Scan for the cell matching the given text and deliver its [X, Y] coordinate at center. 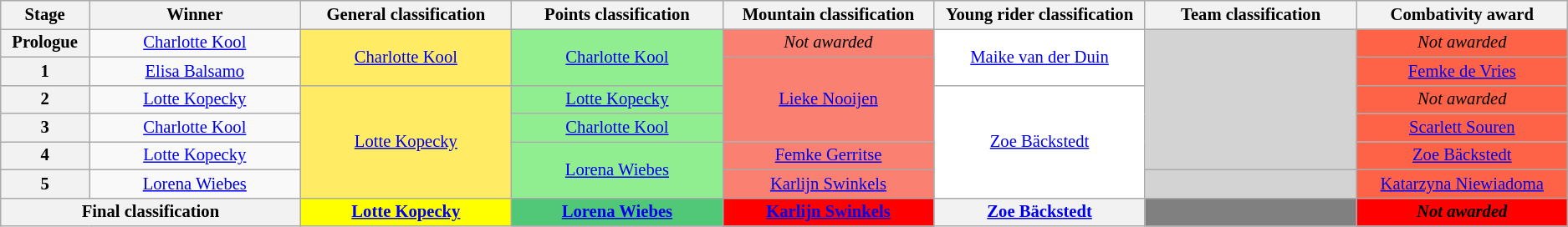
Femke de Vries [1462, 71]
Combativity award [1462, 14]
1 [45, 71]
General classification [406, 14]
Femke Gerritse [828, 155]
Team classification [1251, 14]
3 [45, 128]
5 [45, 184]
Katarzyna Niewiadoma [1462, 184]
Points classification [617, 14]
Winner [196, 14]
Mountain classification [828, 14]
Prologue [45, 43]
2 [45, 99]
Stage [45, 14]
Maike van der Duin [1040, 57]
Young rider classification [1040, 14]
Scarlett Souren [1462, 128]
Elisa Balsamo [196, 71]
Final classification [151, 212]
Lieke Nooijen [828, 98]
4 [45, 155]
